From the cell containing the given text, extract its center point as [x, y] coordinate. 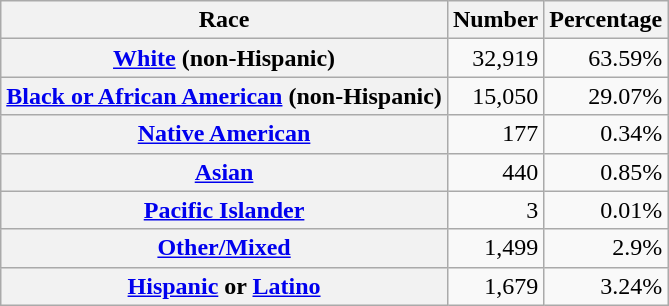
Native American [224, 134]
2.9% [606, 248]
0.01% [606, 210]
32,919 [495, 58]
Other/Mixed [224, 248]
Black or African American (non-Hispanic) [224, 96]
177 [495, 134]
15,050 [495, 96]
White (non-Hispanic) [224, 58]
1,499 [495, 248]
440 [495, 172]
Percentage [606, 20]
0.85% [606, 172]
Pacific Islander [224, 210]
29.07% [606, 96]
3.24% [606, 286]
Number [495, 20]
Race [224, 20]
1,679 [495, 286]
0.34% [606, 134]
63.59% [606, 58]
Hispanic or Latino [224, 286]
3 [495, 210]
Asian [224, 172]
